Return the (X, Y) coordinate for the center point of the cell that contains the specified text.  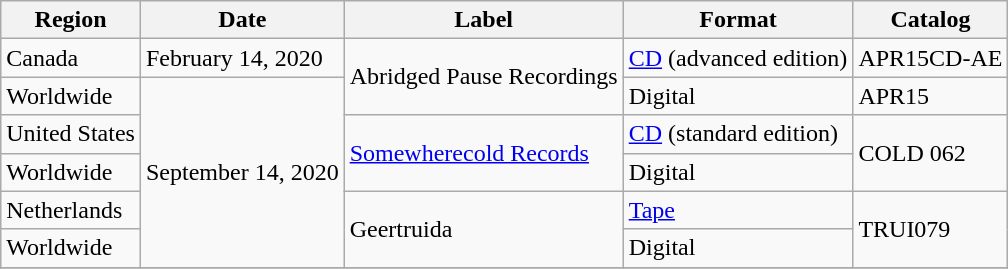
Date (242, 20)
CD (standard edition) (738, 134)
Geertruida (484, 229)
TRUI079 (930, 229)
APR15CD-AE (930, 58)
Label (484, 20)
Abridged Pause Recordings (484, 77)
Somewherecold Records (484, 153)
September 14, 2020 (242, 172)
February 14, 2020 (242, 58)
Region (71, 20)
Format (738, 20)
APR15 (930, 96)
Netherlands (71, 210)
Canada (71, 58)
COLD 062 (930, 153)
Tape (738, 210)
United States (71, 134)
Catalog (930, 20)
CD (advanced edition) (738, 58)
